Return the [x, y] coordinate for the center point of the cell that contains the specified text.  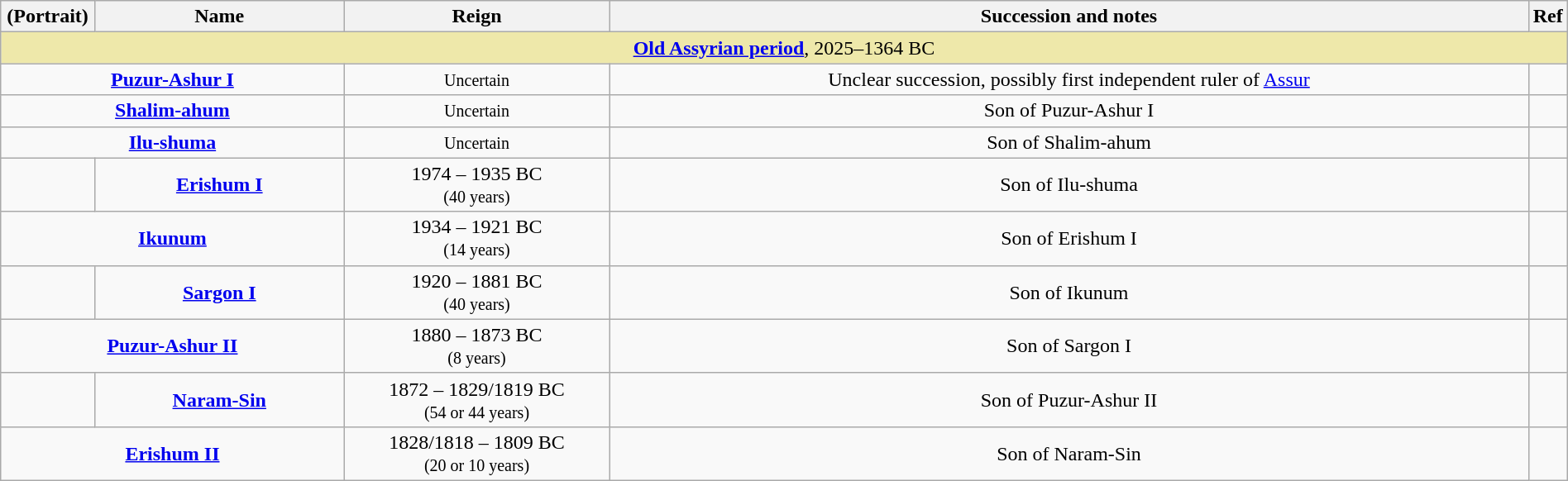
(Portrait) [48, 17]
Son of Shalim-ahum [1068, 142]
Son of Puzur-Ashur I [1068, 111]
1828/1818 – 1809 BC(20 or 10 years) [476, 453]
Puzur-Ashur I [172, 79]
Shalim-ahum [172, 111]
Ikunum [172, 238]
Name [219, 17]
Succession and notes [1068, 17]
Ilu-shuma [172, 142]
Son of Naram-Sin [1068, 453]
Reign [476, 17]
1872 – 1829/1819 BC(54 or 44 years) [476, 400]
Sargon I [219, 293]
Son of Puzur-Ashur II [1068, 400]
Ref [1548, 17]
Erishum I [219, 185]
Naram-Sin [219, 400]
1974 – 1935 BC(40 years) [476, 185]
Unclear succession, possibly first independent ruler of Assur [1068, 79]
Son of Ilu-shuma [1068, 185]
Puzur-Ashur II [172, 345]
Son of Erishum I [1068, 238]
1920 – 1881 BC(40 years) [476, 293]
1880 – 1873 BC(8 years) [476, 345]
Old Assyrian period, 2025–1364 BC [784, 48]
Son of Sargon I [1068, 345]
Son of Ikunum [1068, 293]
1934 – 1921 BC(14 years) [476, 238]
Erishum II [172, 453]
